Detect which cell encompasses the target text, then output its (x, y) center coordinate. 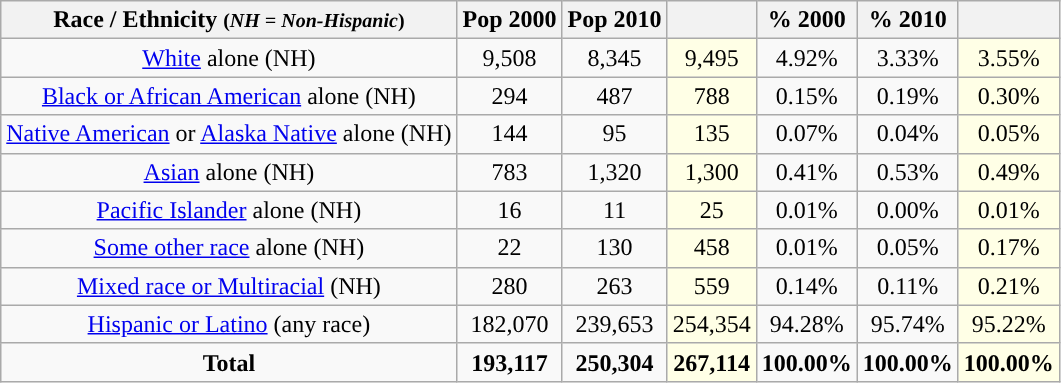
Pop 2010 (614, 20)
Hispanic or Latino (any race) (229, 324)
0.49% (1008, 172)
3.55% (1008, 58)
16 (510, 210)
263 (614, 286)
Pacific Islander alone (NH) (229, 210)
Total (229, 362)
0.15% (806, 96)
9,495 (712, 58)
130 (614, 248)
783 (510, 172)
0.53% (908, 172)
% 2000 (806, 20)
11 (614, 210)
0.00% (908, 210)
Some other race alone (NH) (229, 248)
458 (712, 248)
8,345 (614, 58)
9,508 (510, 58)
0.21% (1008, 286)
Asian alone (NH) (229, 172)
0.11% (908, 286)
135 (712, 134)
Black or African American alone (NH) (229, 96)
95.74% (908, 324)
559 (712, 286)
267,114 (712, 362)
25 (712, 210)
Mixed race or Multiracial (NH) (229, 286)
0.07% (806, 134)
Pop 2000 (510, 20)
White alone (NH) (229, 58)
294 (510, 96)
94.28% (806, 324)
254,354 (712, 324)
0.30% (1008, 96)
0.41% (806, 172)
95 (614, 134)
182,070 (510, 324)
250,304 (614, 362)
Native American or Alaska Native alone (NH) (229, 134)
4.92% (806, 58)
1,320 (614, 172)
239,653 (614, 324)
Race / Ethnicity (NH = Non-Hispanic) (229, 20)
3.33% (908, 58)
95.22% (1008, 324)
144 (510, 134)
0.17% (1008, 248)
% 2010 (908, 20)
788 (712, 96)
0.04% (908, 134)
0.19% (908, 96)
1,300 (712, 172)
22 (510, 248)
193,117 (510, 362)
487 (614, 96)
280 (510, 286)
0.14% (806, 286)
